Detect which cell encompasses the target text, then output its [X, Y] center coordinate. 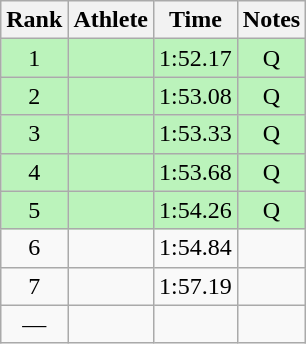
1:53.33 [196, 134]
1:53.08 [196, 96]
5 [34, 210]
1 [34, 58]
2 [34, 96]
Time [196, 20]
— [34, 324]
1:54.84 [196, 248]
Notes [271, 20]
1:52.17 [196, 58]
1:54.26 [196, 210]
6 [34, 248]
1:57.19 [196, 286]
4 [34, 172]
3 [34, 134]
Athlete [111, 20]
1:53.68 [196, 172]
Rank [34, 20]
7 [34, 286]
